Determine the [X, Y] coordinate at the center of the cell enclosing the given text.  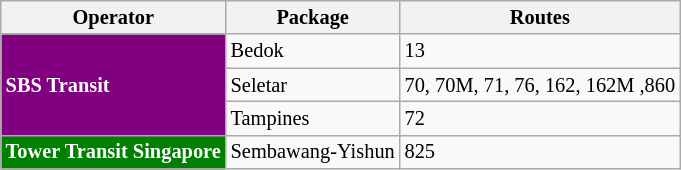
Tower Transit Singapore [114, 152]
825 [540, 152]
13 [540, 51]
Routes [540, 17]
Bedok [313, 51]
Operator [114, 17]
Package [313, 17]
Sembawang-Yishun [313, 152]
Seletar [313, 85]
72 [540, 118]
SBS Transit [114, 84]
Tampines [313, 118]
70, 70M, 71, 76, 162, 162M ,860 [540, 85]
